Return [X, Y] of the center of cell containing provided text 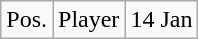
14 Jan [162, 20]
Pos. [27, 20]
Player [88, 20]
